Output the (x, y) coordinate of the center of the cell containing the given text.  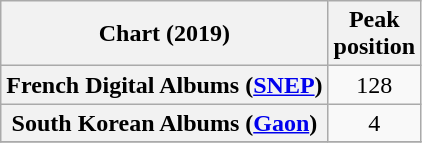
4 (374, 123)
128 (374, 85)
Chart (2019) (164, 34)
South Korean Albums (Gaon) (164, 123)
Peakposition (374, 34)
French Digital Albums (SNEP) (164, 85)
